Return the (x, y) coordinate for the center point of the cell that contains the specified text.  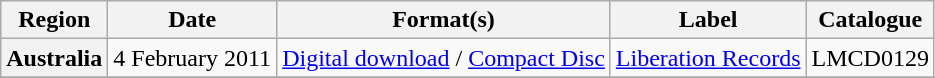
LMCD0129 (870, 58)
Catalogue (870, 20)
Liberation Records (708, 58)
Date (192, 20)
Digital download / Compact Disc (444, 58)
Australia (54, 58)
Label (708, 20)
Format(s) (444, 20)
4 February 2011 (192, 58)
Region (54, 20)
